From the cell containing the given text, extract its center point as [X, Y] coordinate. 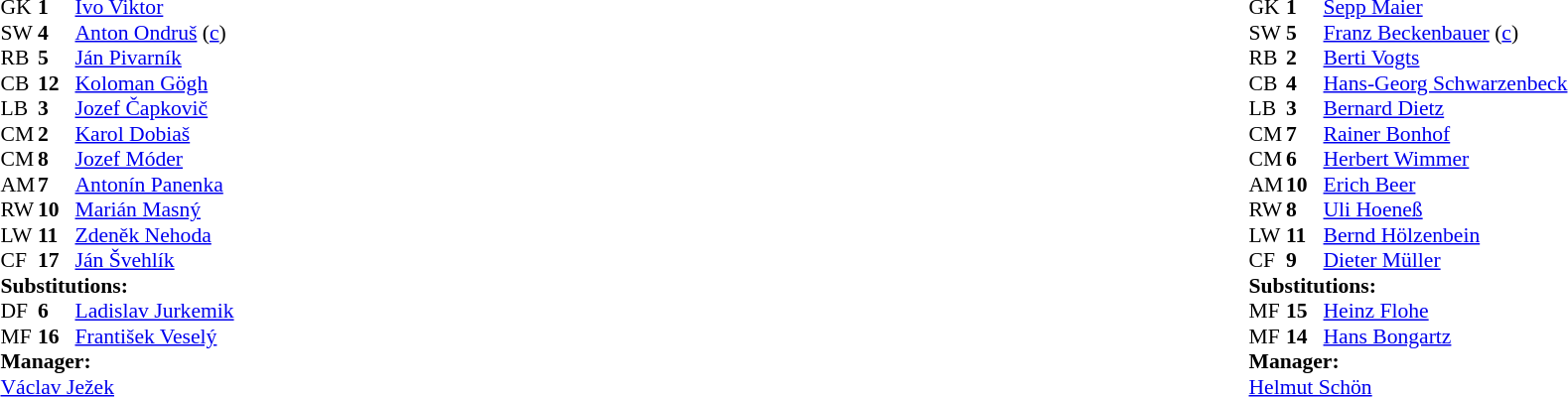
15 [1305, 311]
Koloman Gögh [155, 83]
Heinz Flohe [1446, 311]
Dieter Müller [1446, 261]
Uli Hoeneß [1446, 209]
9 [1305, 261]
František Veselý [155, 336]
Antonín Panenka [155, 185]
Jozef Čapkovič [155, 108]
Erich Beer [1446, 185]
Ján Pivarník [155, 59]
Hans-Georg Schwarzenbeck [1446, 83]
14 [1305, 336]
Ján Švehlík [155, 261]
Hans Bongartz [1446, 336]
17 [57, 261]
Karol Dobiaš [155, 134]
Zdeněk Nehoda [155, 235]
Marián Masný [155, 209]
Bernard Dietz [1446, 108]
Berti Vogts [1446, 59]
Ladislav Jurkemik [155, 311]
12 [57, 83]
DF [19, 311]
16 [57, 336]
Bernd Hölzenbein [1446, 235]
Herbert Wimmer [1446, 160]
Jozef Móder [155, 160]
Franz Beckenbauer (c) [1446, 33]
Rainer Bonhof [1446, 134]
Anton Ondruš (c) [155, 33]
